Scan for the cell matching the given text and deliver its (x, y) coordinate at center. 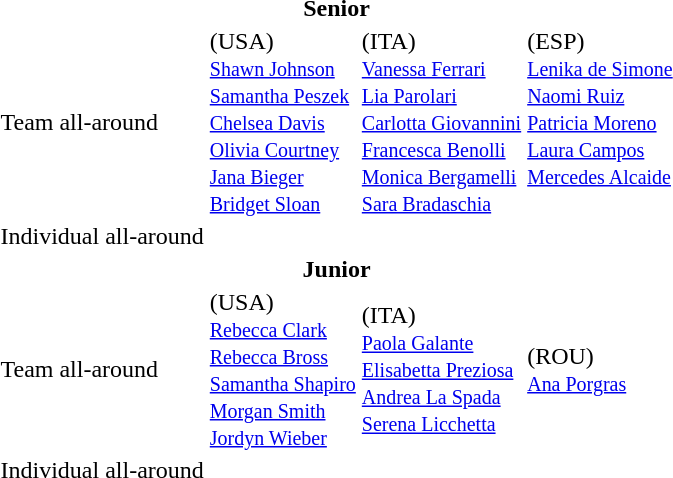
(USA)Rebecca ClarkRebecca BrossSamantha ShapiroMorgan SmithJordyn Wieber (282, 370)
(ITA)Paola GalanteElisabetta PreziosaAndrea La SpadaSerena Licchetta (441, 370)
(USA)Shawn JohnsonSamantha PeszekChelsea DavisOlivia CourtneyJana BiegerBridget Sloan (282, 122)
(ITA)Vanessa FerrariLia ParolariCarlotta GiovanniniFrancesca BenolliMonica BergamelliSara Bradaschia (441, 122)
